Find where the given text appears and provide that cell's center as [x, y] coordinate. 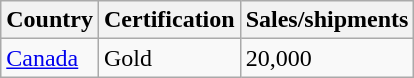
Certification [169, 20]
Sales/shipments [327, 20]
Gold [169, 58]
20,000 [327, 58]
Country [50, 20]
Canada [50, 58]
